Locate the cell with the specified text and output its [X, Y] center coordinate. 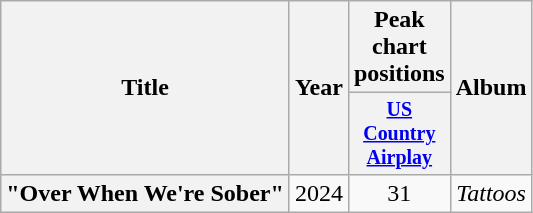
US Country Airplay [399, 134]
Tattoos [491, 193]
Peak chart positions [399, 47]
"Over When We're Sober" [146, 193]
31 [399, 193]
Album [491, 88]
2024 [318, 193]
Year [318, 88]
Title [146, 88]
